Extract the (X, Y) coordinate from the center of the cell holding the provided text.  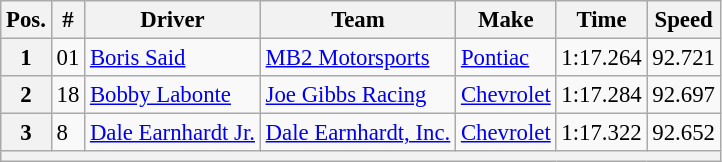
1:17.284 (602, 95)
Pontiac (506, 58)
92.697 (684, 95)
MB2 Motorsports (358, 58)
Dale Earnhardt Jr. (173, 133)
Joe Gibbs Racing (358, 95)
Boris Said (173, 58)
Team (358, 20)
Pos. (26, 20)
8 (68, 133)
Make (506, 20)
1:17.264 (602, 58)
1:17.322 (602, 133)
# (68, 20)
Driver (173, 20)
18 (68, 95)
Dale Earnhardt, Inc. (358, 133)
Time (602, 20)
3 (26, 133)
92.652 (684, 133)
Speed (684, 20)
2 (26, 95)
1 (26, 58)
Bobby Labonte (173, 95)
92.721 (684, 58)
01 (68, 58)
